Identify which cell holds the provided text, then report its (X, Y) central coordinate. 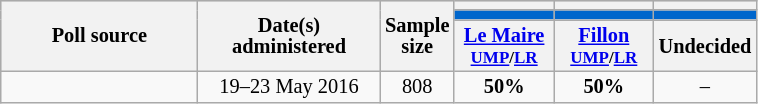
Le MaireUMP/LR (504, 46)
Poll source (100, 36)
Sample size (417, 36)
Undecided (706, 46)
19–23 May 2016 (289, 86)
FillonUMP/LR (604, 46)
– (706, 86)
Date(s)administered (289, 36)
808 (417, 86)
